Provide the [X, Y] coordinate of the cell's center where the given text is located.  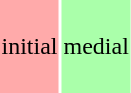
initial [30, 46]
medial [96, 46]
